Provide the (x, y) coordinate of the cell's center where the given text is located.  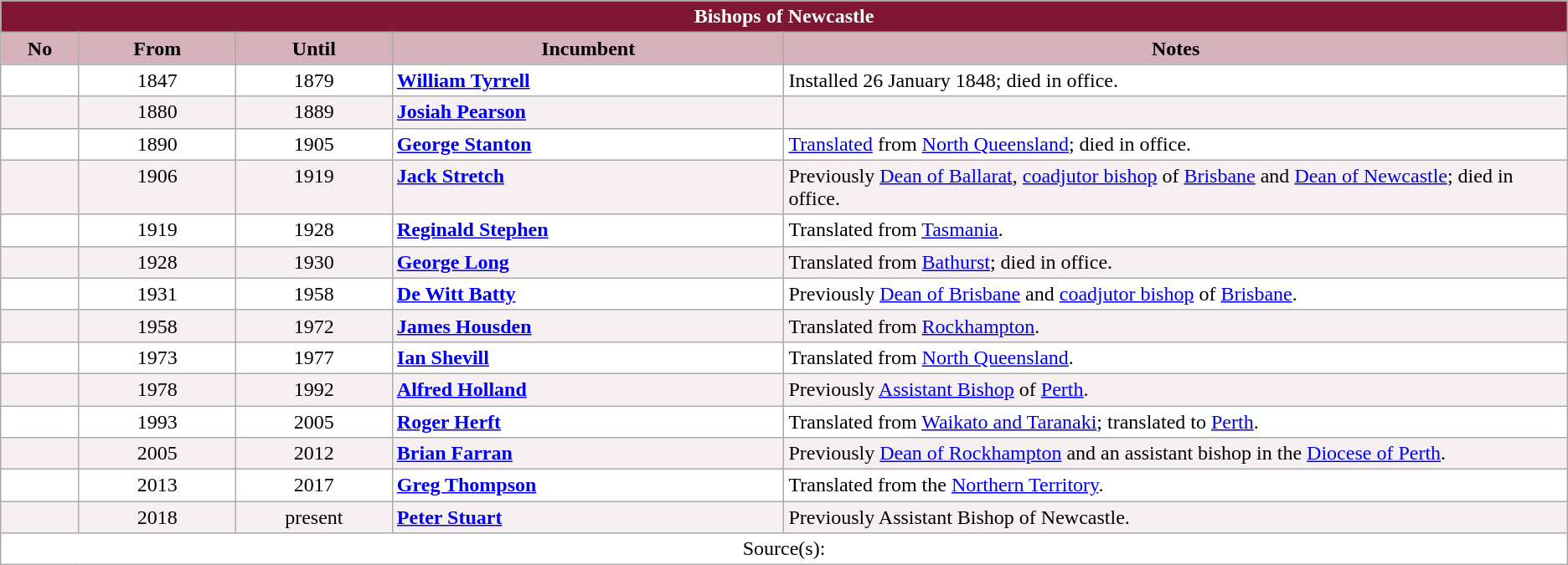
Bishops of Newcastle (784, 17)
1931 (157, 294)
Incumbent (588, 49)
Translated from Tasmania. (1176, 230)
1890 (157, 144)
Previously Assistant Bishop of Perth. (1176, 389)
Josiah Pearson (588, 112)
Translated from Waikato and Taranaki; translated to Perth. (1176, 421)
2012 (313, 454)
1992 (313, 389)
1906 (157, 187)
Alfred Holland (588, 389)
Notes (1176, 49)
1977 (313, 357)
2018 (157, 517)
1880 (157, 112)
Jack Stretch (588, 187)
present (313, 517)
Peter Stuart (588, 517)
Previously Dean of Brisbane and coadjutor bishop of Brisbane. (1176, 294)
1973 (157, 357)
Roger Herft (588, 421)
1905 (313, 144)
George Stanton (588, 144)
Ian Shevill (588, 357)
Translated from Rockhampton. (1176, 326)
Greg Thompson (588, 485)
William Tyrrell (588, 80)
Translated from North Queensland; died in office. (1176, 144)
2017 (313, 485)
Previously Dean of Rockhampton and an assistant bishop in the Diocese of Perth. (1176, 454)
Reginald Stephen (588, 230)
1993 (157, 421)
1972 (313, 326)
Translated from the Northern Territory. (1176, 485)
Translated from North Queensland. (1176, 357)
De Witt Batty (588, 294)
No (40, 49)
Translated from Bathurst; died in office. (1176, 262)
Previously Dean of Ballarat, coadjutor bishop of Brisbane and Dean of Newcastle; died in office. (1176, 187)
Previously Assistant Bishop of Newcastle. (1176, 517)
1847 (157, 80)
Installed 26 January 1848; died in office. (1176, 80)
James Housden (588, 326)
From (157, 49)
1930 (313, 262)
Source(s): (784, 549)
2013 (157, 485)
Until (313, 49)
1889 (313, 112)
1879 (313, 80)
George Long (588, 262)
Brian Farran (588, 454)
1978 (157, 389)
